Return (x, y) of the center of cell containing provided text 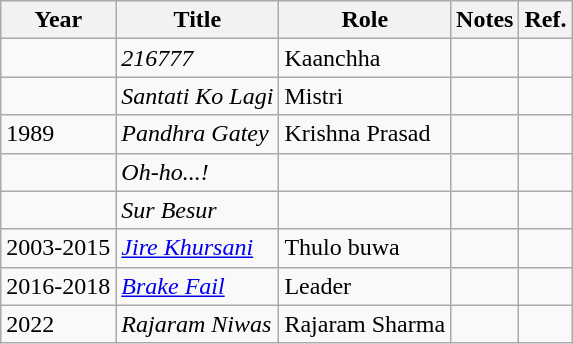
Title (198, 20)
Rajaram Sharma (365, 324)
2022 (58, 324)
Krishna Prasad (365, 134)
Pandhra Gatey (198, 134)
1989 (58, 134)
Role (365, 20)
Thulo buwa (365, 248)
Sur Besur (198, 210)
Santati Ko Lagi (198, 96)
Ref. (546, 20)
216777 (198, 58)
Rajaram Niwas (198, 324)
Oh-ho...! (198, 172)
2003-2015 (58, 248)
Brake Fail (198, 286)
Mistri (365, 96)
Kaanchha (365, 58)
Jire Khursani (198, 248)
Year (58, 20)
Leader (365, 286)
Notes (485, 20)
2016-2018 (58, 286)
